Return the [x, y] coordinate for the center point of the cell that contains the specified text.  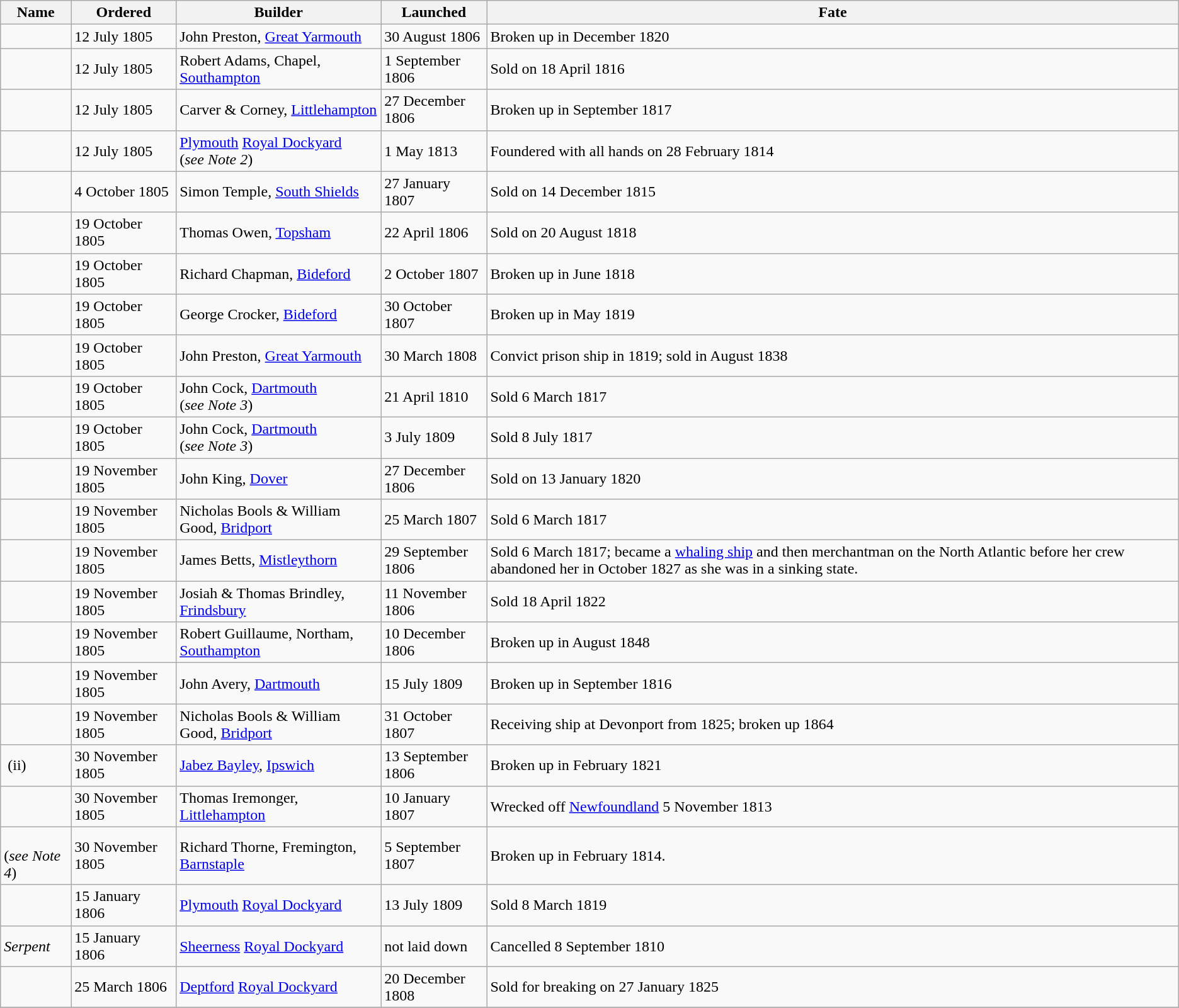
Sold for breaking on 27 January 1825 [833, 987]
James Betts, Mistleythorn [278, 560]
Thomas Iremonger, Littlehampton [278, 806]
Richard Chapman, Bideford [278, 273]
Broken up in December 1820 [833, 37]
30 August 1806 [434, 37]
2 October 1807 [434, 273]
George Crocker, Bideford [278, 315]
20 December 1808 [434, 987]
13 July 1809 [434, 905]
(see Note 4) [36, 856]
Thomas Owen, Topsham [278, 233]
Name [36, 13]
Sold on 13 January 1820 [833, 479]
Launched [434, 13]
5 September 1807 [434, 856]
not laid down [434, 946]
13 September 1806 [434, 766]
Foundered with all hands on 28 February 1814 [833, 151]
Broken up in August 1848 [833, 642]
Builder [278, 13]
Cancelled 8 September 1810 [833, 946]
Convict prison ship in 1819; sold in August 1838 [833, 355]
Fate [833, 13]
15 July 1809 [434, 684]
10 December 1806 [434, 642]
Sold on 14 December 1815 [833, 191]
25 March 1806 [123, 987]
22 April 1806 [434, 233]
Broken up in September 1817 [833, 110]
Receiving ship at Devonport from 1825; broken up 1864 [833, 724]
Deptford Royal Dockyard [278, 987]
Broken up in May 1819 [833, 315]
Sold 8 July 1817 [833, 437]
11 November 1806 [434, 602]
30 October 1807 [434, 315]
Sold on 20 August 1818 [833, 233]
Simon Temple, South Shields [278, 191]
31 October 1807 [434, 724]
21 April 1810 [434, 397]
1 May 1813 [434, 151]
Sold on 18 April 1816 [833, 69]
Robert Adams, Chapel, Southampton [278, 69]
John Avery, Dartmouth [278, 684]
Carver & Corney, Littlehampton [278, 110]
Robert Guillaume, Northam, Southampton [278, 642]
Sold 18 April 1822 [833, 602]
1 September 1806 [434, 69]
Wrecked off Newfoundland 5 November 1813 [833, 806]
Richard Thorne, Fremington, Barnstaple [278, 856]
Sheerness Royal Dockyard [278, 946]
25 March 1807 [434, 520]
27 January 1807 [434, 191]
30 March 1808 [434, 355]
Ordered [123, 13]
(ii) [36, 766]
3 July 1809 [434, 437]
4 October 1805 [123, 191]
Broken up in February 1814. [833, 856]
Sold 8 March 1819 [833, 905]
Jabez Bayley, Ipswich [278, 766]
Plymouth Royal Dockyard (see Note 2) [278, 151]
Broken up in September 1816 [833, 684]
John King, Dover [278, 479]
Plymouth Royal Dockyard [278, 905]
10 January 1807 [434, 806]
Josiah & Thomas Brindley, Frindsbury [278, 602]
Broken up in February 1821 [833, 766]
Broken up in June 1818 [833, 273]
29 September 1806 [434, 560]
Serpent [36, 946]
